From the cell containing the given text, extract its center point as (X, Y) coordinate. 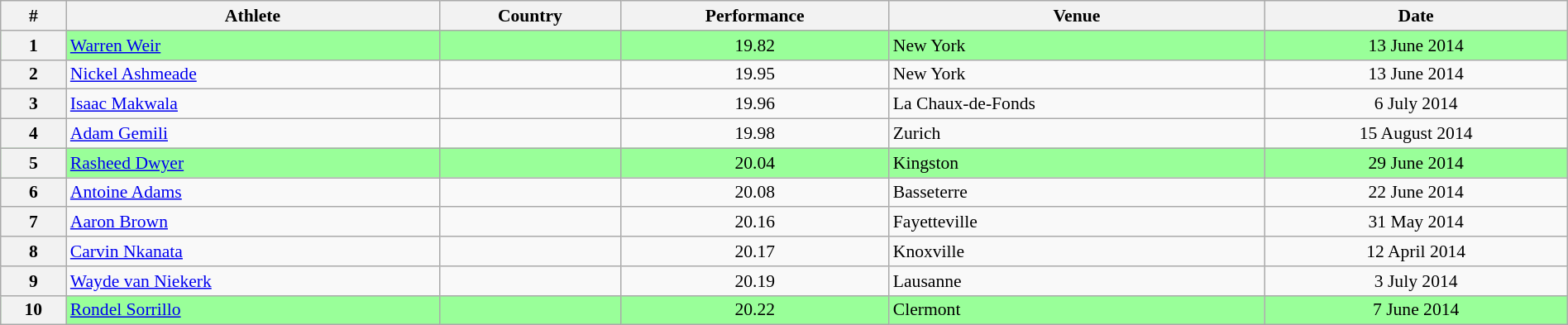
Rondel Sorrillo (253, 310)
15 August 2014 (1416, 134)
20.08 (755, 193)
19.95 (755, 74)
Carvin Nkanata (253, 251)
3 (33, 104)
4 (33, 134)
2 (33, 74)
Performance (755, 16)
31 May 2014 (1416, 222)
Warren Weir (253, 45)
6 July 2014 (1416, 104)
Rasheed Dwyer (253, 163)
20.17 (755, 251)
Clermont (1077, 310)
12 April 2014 (1416, 251)
Venue (1077, 16)
20.16 (755, 222)
20.22 (755, 310)
5 (33, 163)
# (33, 16)
6 (33, 193)
3 July 2014 (1416, 281)
1 (33, 45)
10 (33, 310)
Antoine Adams (253, 193)
Adam Gemili (253, 134)
Knoxville (1077, 251)
Zurich (1077, 134)
20.04 (755, 163)
Aaron Brown (253, 222)
Fayetteville (1077, 222)
7 June 2014 (1416, 310)
7 (33, 222)
29 June 2014 (1416, 163)
Isaac Makwala (253, 104)
19.98 (755, 134)
9 (33, 281)
22 June 2014 (1416, 193)
La Chaux-de-Fonds (1077, 104)
19.82 (755, 45)
Athlete (253, 16)
Lausanne (1077, 281)
Kingston (1077, 163)
19.96 (755, 104)
Nickel Ashmeade (253, 74)
Wayde van Niekerk (253, 281)
Country (530, 16)
8 (33, 251)
Basseterre (1077, 193)
Date (1416, 16)
20.19 (755, 281)
